Capture the cell that displays the provided text and extract its (X, Y) central coordinate. 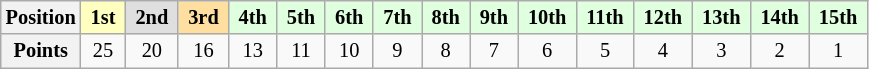
5th (301, 17)
6 (547, 51)
2nd (152, 17)
3rd (203, 17)
1st (104, 17)
25 (104, 51)
7th (397, 17)
3 (721, 51)
4th (253, 17)
15th (838, 17)
14th (779, 17)
9th (494, 17)
16 (203, 51)
9 (397, 51)
10 (349, 51)
Points (41, 51)
11 (301, 51)
1 (838, 51)
8 (446, 51)
2 (779, 51)
4 (663, 51)
20 (152, 51)
5 (604, 51)
Position (41, 17)
12th (663, 17)
13th (721, 17)
13 (253, 51)
7 (494, 51)
8th (446, 17)
11th (604, 17)
6th (349, 17)
10th (547, 17)
